Return [x, y] of the center of cell containing provided text 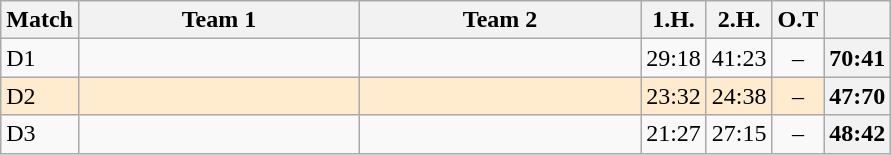
D3 [40, 134]
48:42 [858, 134]
Team 1 [218, 20]
23:32 [674, 96]
29:18 [674, 58]
D1 [40, 58]
47:70 [858, 96]
21:27 [674, 134]
D2 [40, 96]
1.H. [674, 20]
27:15 [739, 134]
Match [40, 20]
Team 2 [500, 20]
2.H. [739, 20]
O.T [798, 20]
70:41 [858, 58]
41:23 [739, 58]
24:38 [739, 96]
